Identify which cell holds the provided text, then report its [X, Y] central coordinate. 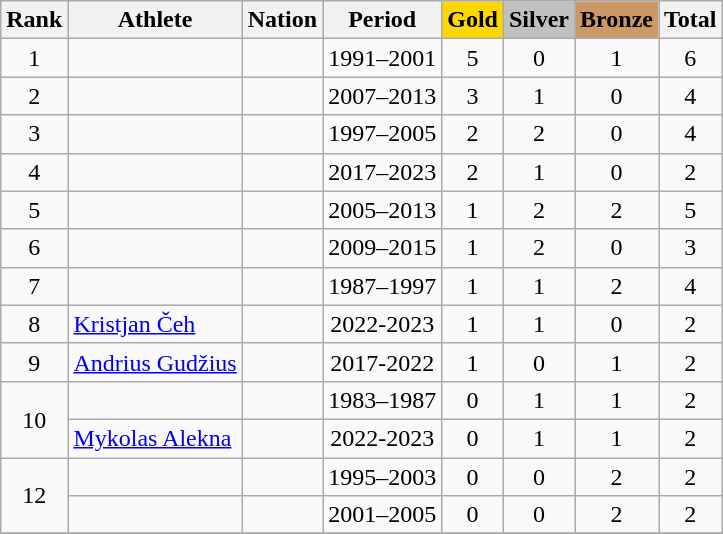
2001–2005 [382, 515]
Period [382, 20]
1997–2005 [382, 134]
1995–2003 [382, 477]
2017–2023 [382, 172]
2017-2022 [382, 362]
2009–2015 [382, 248]
Bronze [617, 20]
10 [34, 419]
Silver [538, 20]
Kristjan Čeh [155, 324]
Mykolas Alekna [155, 438]
12 [34, 496]
Nation [282, 20]
2005–2013 [382, 210]
Gold [473, 20]
8 [34, 324]
1991–2001 [382, 58]
1983–1987 [382, 400]
Rank [34, 20]
2007–2013 [382, 96]
9 [34, 362]
1987–1997 [382, 286]
Andrius Gudžius [155, 362]
Total [690, 20]
7 [34, 286]
Athlete [155, 20]
